Detect which cell encompasses the target text, then output its (x, y) center coordinate. 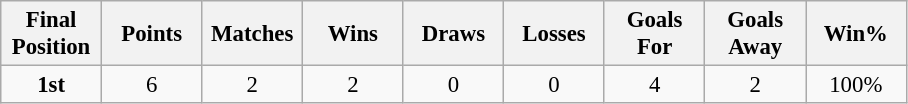
4 (654, 85)
Points (152, 34)
Goals Away (756, 34)
100% (856, 85)
Final Position (52, 34)
1st (52, 85)
Win% (856, 34)
Wins (354, 34)
Draws (454, 34)
Losses (554, 34)
6 (152, 85)
Matches (252, 34)
Goals For (654, 34)
